Capture the cell that displays the provided text and extract its [x, y] central coordinate. 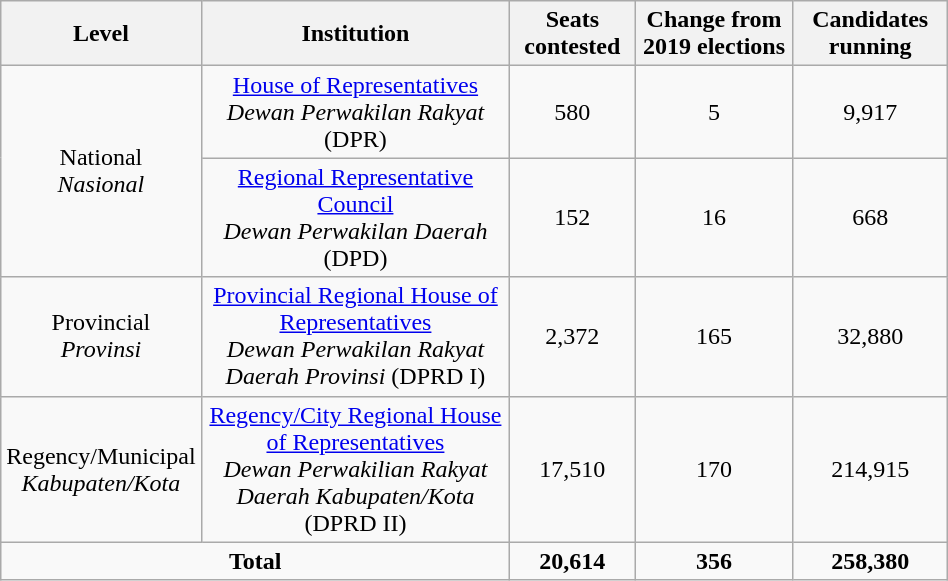
Seats contested [572, 34]
17,510 [572, 469]
Change from 2019 elections [714, 34]
170 [714, 469]
668 [870, 218]
Provincial Regional House of RepresentativesDewan Perwakilan Rakyat Daerah Provinsi (DPRD I) [356, 336]
Level [101, 34]
152 [572, 218]
20,614 [572, 561]
2,372 [572, 336]
Regency/City Regional House of RepresentativesDewan Perwakilian Rakyat Daerah Kabupaten/Kota (DPRD II) [356, 469]
Total [256, 561]
580 [572, 112]
Institution [356, 34]
32,880 [870, 336]
16 [714, 218]
9,917 [870, 112]
NationalNasional [101, 172]
165 [714, 336]
258,380 [870, 561]
House of RepresentativesDewan Perwakilan Rakyat (DPR) [356, 112]
214,915 [870, 469]
Regional Representative CouncilDewan Perwakilan Daerah (DPD) [356, 218]
356 [714, 561]
5 [714, 112]
Candidates running [870, 34]
Regency/MunicipalKabupaten/Kota [101, 469]
ProvincialProvinsi [101, 336]
